From the cell containing the given text, extract its center point as (X, Y) coordinate. 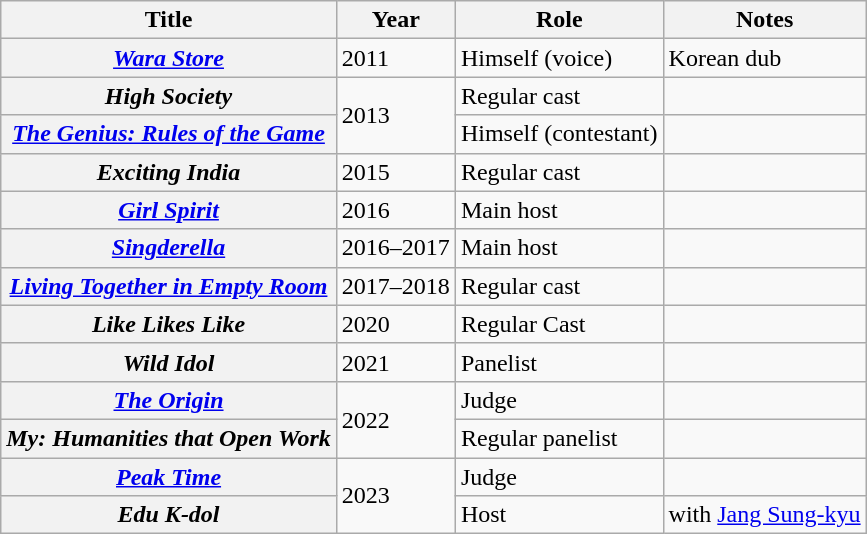
Himself (voice) (559, 58)
Wara Store (169, 58)
2011 (396, 58)
Girl Spirit (169, 210)
Title (169, 20)
2013 (396, 115)
The Genius: Rules of the Game (169, 134)
Role (559, 20)
2015 (396, 172)
Peak Time (169, 477)
with Jang Sung-kyu (764, 515)
2021 (396, 362)
Notes (764, 20)
Panelist (559, 362)
Like Likes Like (169, 324)
Singderella (169, 248)
Regular panelist (559, 438)
Host (559, 515)
2016–2017 (396, 248)
Edu K-dol (169, 515)
Regular Cast (559, 324)
2016 (396, 210)
Living Together in Empty Room (169, 286)
Exciting India (169, 172)
2023 (396, 496)
2022 (396, 419)
My: Humanities that Open Work (169, 438)
Korean dub (764, 58)
High Society (169, 96)
Himself (contestant) (559, 134)
The Origin (169, 400)
2020 (396, 324)
Year (396, 20)
Wild Idol (169, 362)
2017–2018 (396, 286)
